Find where the given text appears and provide that cell's center as [x, y] coordinate. 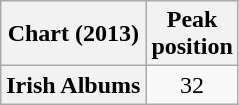
32 [192, 85]
Peakposition [192, 34]
Irish Albums [74, 85]
Chart (2013) [74, 34]
